Detect which cell encompasses the target text, then output its [X, Y] center coordinate. 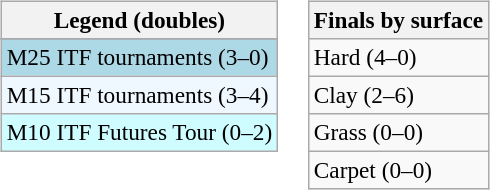
Legend (doubles) [139, 20]
Carpet (0–0) [398, 171]
M10 ITF Futures Tour (0–2) [139, 133]
Grass (0–0) [398, 133]
M15 ITF tournaments (3–4) [139, 95]
M25 ITF tournaments (3–0) [139, 57]
Hard (4–0) [398, 57]
Finals by surface [398, 20]
Clay (2–6) [398, 95]
